From the cell containing the given text, extract its center point as [x, y] coordinate. 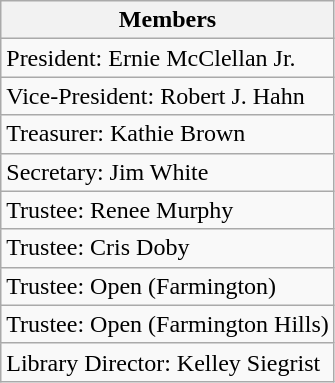
Trustee: Open (Farmington) [168, 286]
Library Director: Kelley Siegrist [168, 362]
Trustee: Open (Farmington Hills) [168, 324]
President: Ernie McClellan Jr. [168, 58]
Members [168, 20]
Secretary: Jim White [168, 172]
Vice-President: Robert J. Hahn [168, 96]
Trustee: Renee Murphy [168, 210]
Trustee: Cris Doby [168, 248]
Treasurer: Kathie Brown [168, 134]
